Return (X, Y) of the center of cell containing provided text 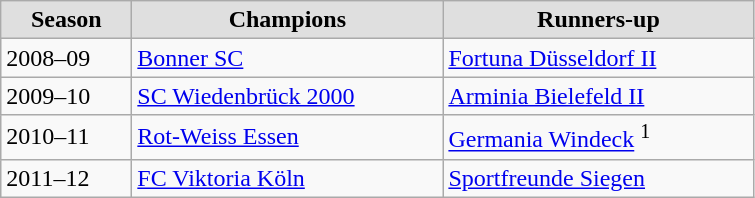
Champions (288, 20)
SC Wiedenbrück 2000 (288, 96)
2008–09 (66, 58)
Runners-up (598, 20)
Arminia Bielefeld II (598, 96)
2011–12 (66, 178)
Bonner SC (288, 58)
2010–11 (66, 138)
Season (66, 20)
2009–10 (66, 96)
Sportfreunde Siegen (598, 178)
Rot-Weiss Essen (288, 138)
FC Viktoria Köln (288, 178)
Germania Windeck 1 (598, 138)
Fortuna Düsseldorf II (598, 58)
